Output the [X, Y] coordinate of the center of the cell containing the given text.  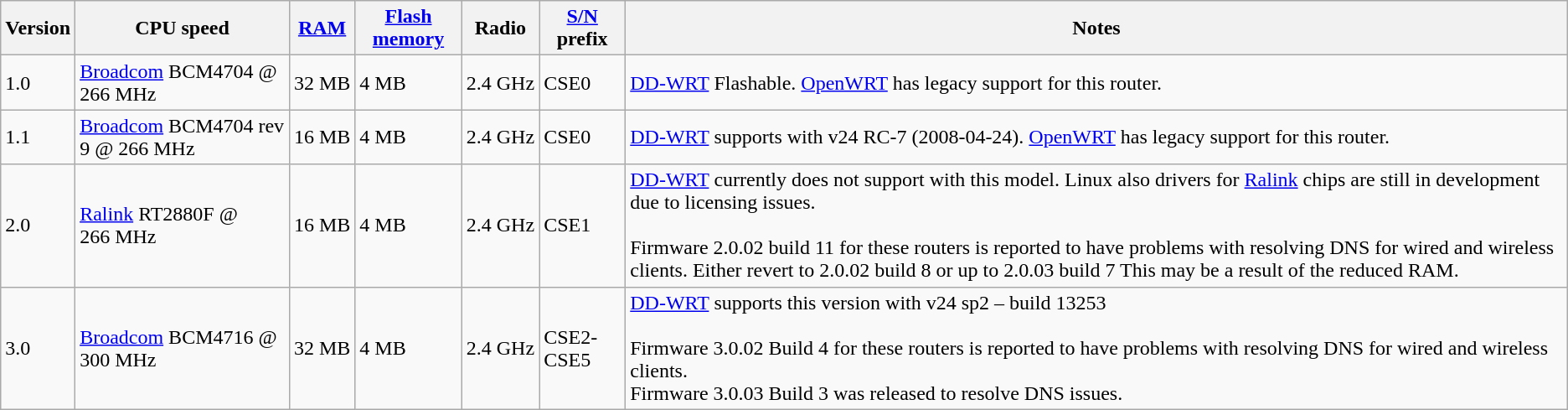
Broadcom BCM4716 @ 300 MHz [183, 348]
Radio [500, 29]
DD-WRT supports with v24 RC-7 (2008-04-24). OpenWRT has legacy support for this router. [1097, 138]
Notes [1097, 29]
3.0 [39, 348]
1.1 [39, 138]
CSE1 [583, 226]
Version [39, 29]
1.0 [39, 82]
CPU speed [183, 29]
S/N prefix [583, 29]
RAM [322, 29]
2.0 [39, 226]
Ralink RT2880F @ 266 MHz [183, 226]
Broadcom BCM4704 @ 266 MHz [183, 82]
Flash memory [409, 29]
Broadcom BCM4704 rev 9 @ 266 MHz [183, 138]
CSE2-CSE5 [583, 348]
DD-WRT Flashable. OpenWRT has legacy support for this router. [1097, 82]
